Scan for the cell matching the given text and deliver its (x, y) coordinate at center. 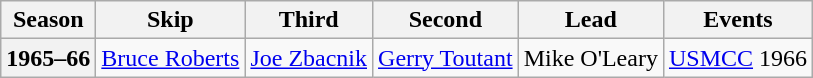
Mike O'Leary (590, 58)
Skip (170, 20)
1965–66 (48, 58)
Bruce Roberts (170, 58)
Gerry Toutant (446, 58)
Lead (590, 20)
Third (309, 20)
Season (48, 20)
Events (738, 20)
Second (446, 20)
USMCC 1966 (738, 58)
Joe Zbacnik (309, 58)
